Extract the [x, y] coordinate from the center of the cell holding the provided text.  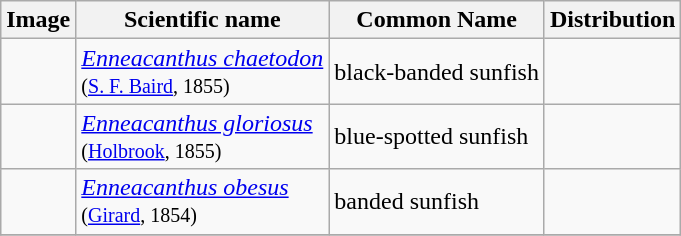
Common Name [437, 20]
Scientific name [202, 20]
Enneacanthus gloriosus(Holbrook, 1855) [202, 136]
blue-spotted sunfish [437, 136]
black-banded sunfish [437, 72]
Enneacanthus chaetodon(S. F. Baird, 1855) [202, 72]
Image [38, 20]
Distribution [612, 20]
banded sunfish [437, 202]
Enneacanthus obesus(Girard, 1854) [202, 202]
